Provide the [x, y] coordinate of the cell's center where the given text is located.  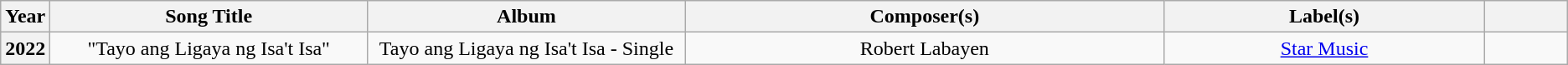
"Tayo ang Ligaya ng Isa't Isa" [209, 48]
Song Title [209, 17]
Label(s) [1323, 17]
Tayo ang Ligaya ng Isa't Isa - Single [527, 48]
Album [527, 17]
Star Music [1323, 48]
Composer(s) [925, 17]
2022 [25, 48]
Robert Labayen [925, 48]
Year [25, 17]
